Return [X, Y] of the center of cell containing provided text 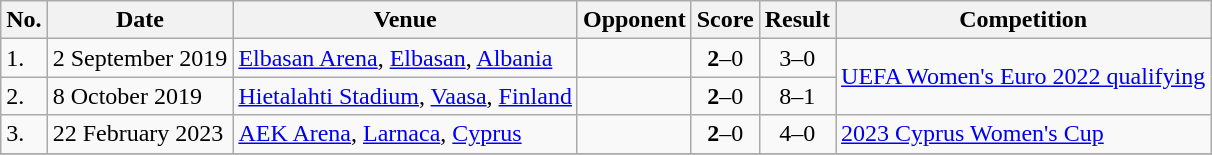
Hietalahti Stadium, Vaasa, Finland [406, 96]
4–0 [797, 134]
3. [24, 134]
Date [140, 20]
8–1 [797, 96]
No. [24, 20]
1. [24, 58]
Score [725, 20]
Elbasan Arena, Elbasan, Albania [406, 58]
UEFA Women's Euro 2022 qualifying [1024, 77]
2. [24, 96]
AEK Arena, Larnaca, Cyprus [406, 134]
Venue [406, 20]
Competition [1024, 20]
2023 Cyprus Women's Cup [1024, 134]
3–0 [797, 58]
8 October 2019 [140, 96]
2 September 2019 [140, 58]
Result [797, 20]
Opponent [634, 20]
22 February 2023 [140, 134]
